Return the [X, Y] coordinate for the center point of the cell that contains the specified text.  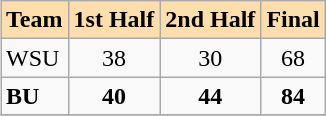
84 [293, 96]
44 [210, 96]
Team [34, 20]
BU [34, 96]
40 [114, 96]
WSU [34, 58]
1st Half [114, 20]
2nd Half [210, 20]
Final [293, 20]
30 [210, 58]
38 [114, 58]
68 [293, 58]
